Search for the cell housing the specified text and yield its (X, Y) center coordinate. 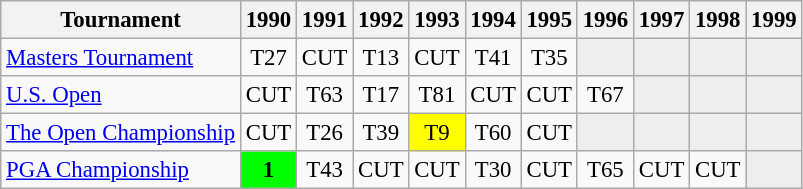
T17 (381, 95)
1998 (718, 20)
U.S. Open (121, 95)
T65 (605, 170)
1995 (549, 20)
T9 (437, 133)
T27 (268, 58)
1994 (493, 20)
T39 (381, 133)
T81 (437, 95)
1990 (268, 20)
1999 (774, 20)
1993 (437, 20)
Masters Tournament (121, 58)
Tournament (121, 20)
T63 (325, 95)
1996 (605, 20)
1997 (661, 20)
T67 (605, 95)
1 (268, 170)
1991 (325, 20)
T35 (549, 58)
T26 (325, 133)
T13 (381, 58)
1992 (381, 20)
T30 (493, 170)
T41 (493, 58)
T43 (325, 170)
PGA Championship (121, 170)
T60 (493, 133)
The Open Championship (121, 133)
